Return [x, y] of the center of cell containing provided text 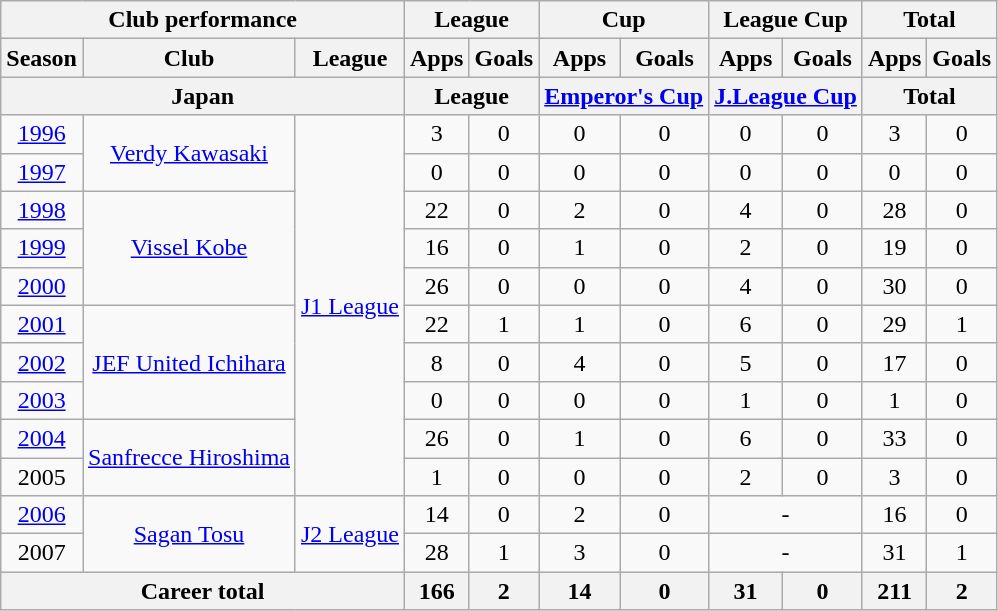
League Cup [786, 20]
1999 [42, 248]
2002 [42, 362]
30 [894, 286]
1997 [42, 172]
166 [437, 591]
Vissel Kobe [188, 248]
J2 League [350, 534]
2005 [42, 477]
33 [894, 438]
1998 [42, 210]
Season [42, 58]
19 [894, 248]
1996 [42, 134]
Japan [203, 96]
J1 League [350, 306]
JEF United Ichihara [188, 362]
2000 [42, 286]
5 [746, 362]
211 [894, 591]
Sagan Tosu [188, 534]
2001 [42, 324]
17 [894, 362]
2003 [42, 400]
2006 [42, 515]
J.League Cup [786, 96]
Club [188, 58]
8 [437, 362]
Club performance [203, 20]
2004 [42, 438]
Sanfrecce Hiroshima [188, 457]
29 [894, 324]
2007 [42, 553]
Cup [624, 20]
Verdy Kawasaki [188, 153]
Emperor's Cup [624, 96]
Career total [203, 591]
